Extract the [x, y] coordinate from the center of the cell holding the provided text.  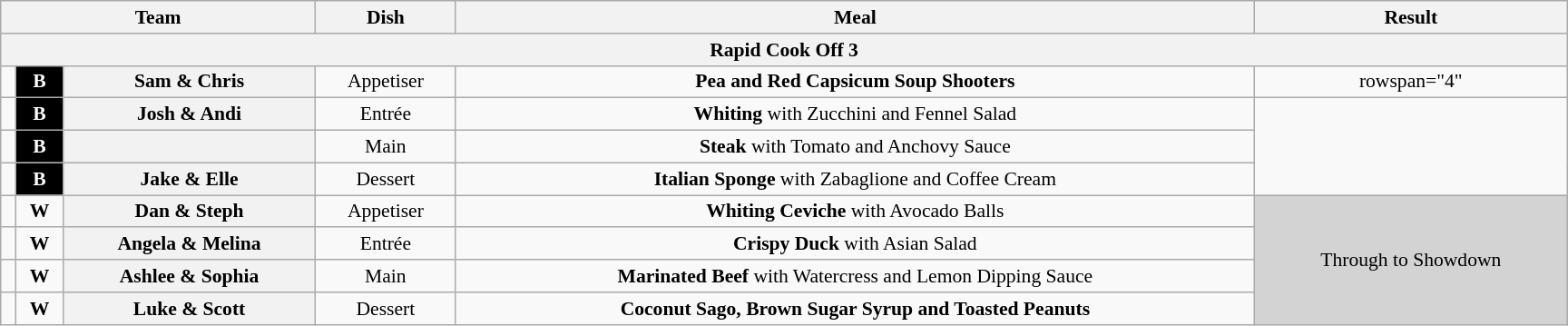
Josh & Andi [190, 114]
Italian Sponge with Zabaglione and Coffee Cream [855, 179]
Pea and Red Capsicum Soup Shooters [855, 82]
Result [1410, 17]
Angela & Melina [190, 244]
Whiting Ceviche with Avocado Balls [855, 212]
Meal [855, 17]
Rapid Cook Off 3 [784, 50]
Whiting with Zucchini and Fennel Salad [855, 114]
Team [158, 17]
Luke & Scott [190, 309]
Dish [385, 17]
Sam & Chris [190, 82]
Jake & Elle [190, 179]
Coconut Sago, Brown Sugar Syrup and Toasted Peanuts [855, 309]
Ashlee & Sophia [190, 276]
Marinated Beef with Watercress and Lemon Dipping Sauce [855, 276]
Dan & Steph [190, 212]
Steak with Tomato and Anchovy Sauce [855, 147]
Crispy Duck with Asian Salad [855, 244]
Through to Showdown [1410, 260]
rowspan="4" [1410, 82]
